Scan for the cell matching the given text and deliver its (X, Y) coordinate at center. 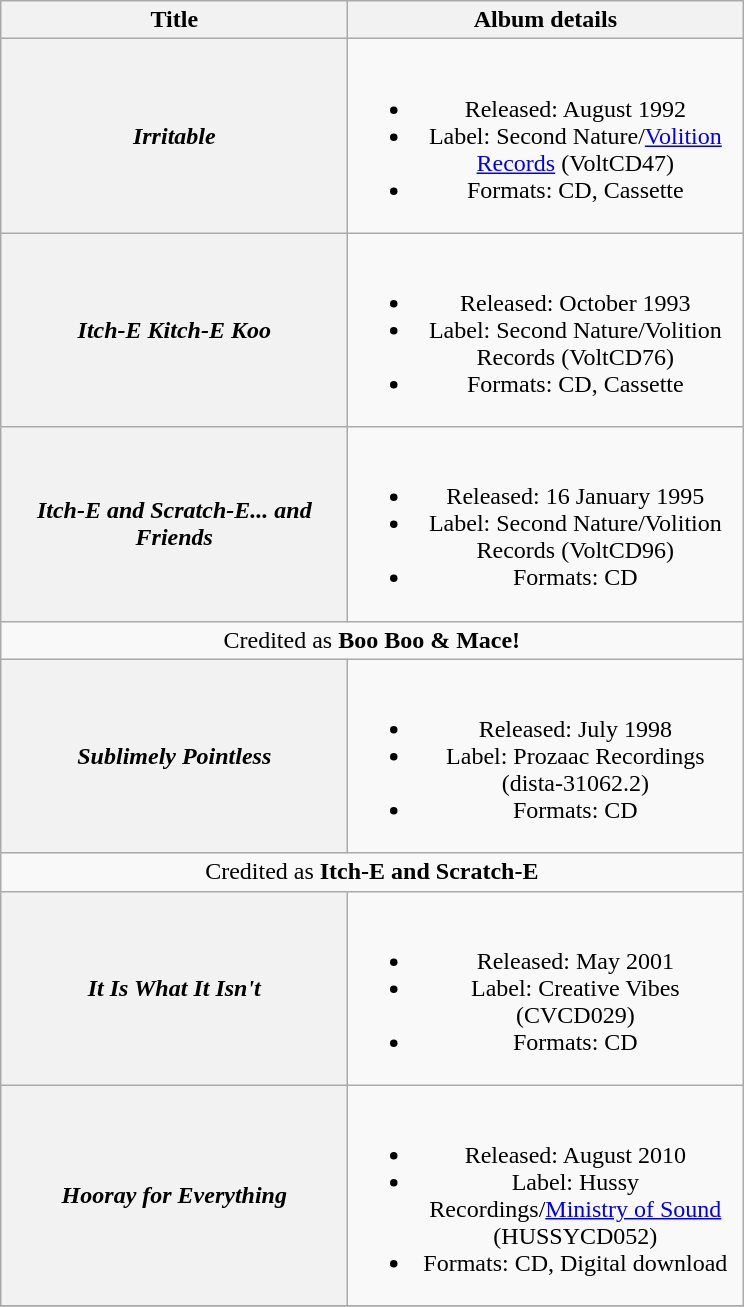
Released: July 1998Label: Prozaac Recordings (dista-31062.2)Formats: CD (546, 756)
Irritable (174, 136)
Released: 16 January 1995Label: Second Nature/Volition Records (VoltCD96)Formats: CD (546, 524)
Hooray for Everything (174, 1196)
Album details (546, 20)
Released: October 1993Label: Second Nature/Volition Records (VoltCD76)Formats: CD, Cassette (546, 330)
Credited as Boo Boo & Mace! (372, 640)
It Is What It Isn't (174, 988)
Itch-E and Scratch-E... and Friends (174, 524)
Credited as Itch-E and Scratch-E (372, 872)
Released: August 1992Label: Second Nature/Volition Records (VoltCD47)Formats: CD, Cassette (546, 136)
Itch-E Kitch-E Koo (174, 330)
Sublimely Pointless (174, 756)
Released: August 2010Label: Hussy Recordings/Ministry of Sound (HUSSYCD052)Formats: CD, Digital download (546, 1196)
Released: May 2001Label: Creative Vibes (CVCD029)Formats: CD (546, 988)
Title (174, 20)
